Provide the (x, y) coordinate of the cell's center where the given text is located.  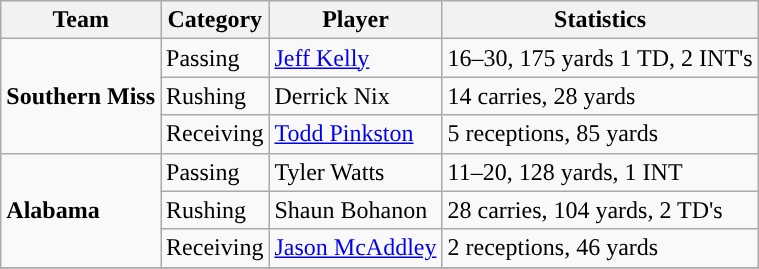
28 carries, 104 yards, 2 TD's (600, 210)
2 receptions, 46 yards (600, 248)
Jason McAddley (356, 248)
Player (356, 20)
Shaun Bohanon (356, 210)
Category (215, 20)
Todd Pinkston (356, 134)
Statistics (600, 20)
Alabama (81, 210)
Derrick Nix (356, 96)
5 receptions, 85 yards (600, 134)
Southern Miss (81, 96)
14 carries, 28 yards (600, 96)
Team (81, 20)
Tyler Watts (356, 172)
Jeff Kelly (356, 58)
16–30, 175 yards 1 TD, 2 INT's (600, 58)
11–20, 128 yards, 1 INT (600, 172)
